Output the [x, y] coordinate of the center of the cell containing the given text.  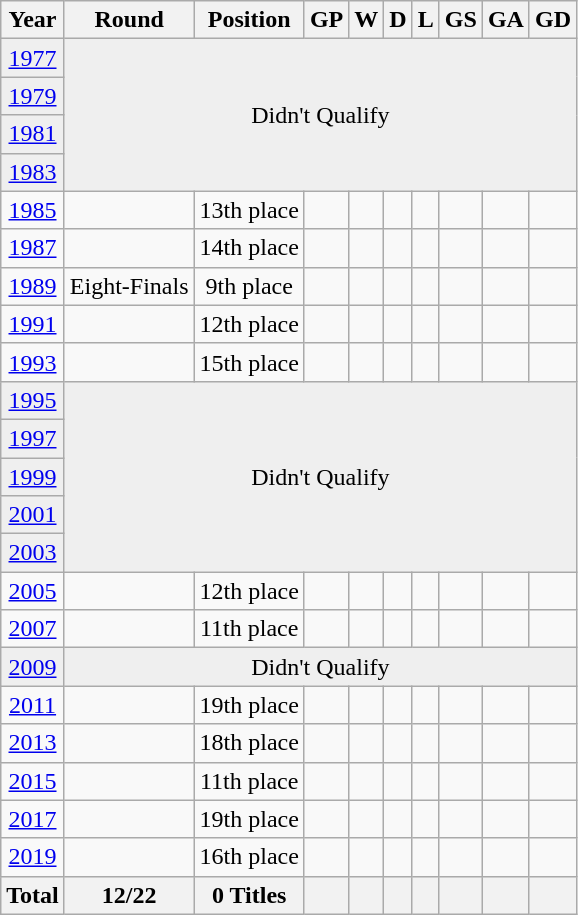
1983 [33, 172]
1991 [33, 324]
2019 [33, 857]
GD [552, 20]
16th place [249, 857]
18th place [249, 743]
0 Titles [249, 895]
2013 [33, 743]
1993 [33, 362]
W [366, 20]
1989 [33, 286]
1977 [33, 58]
1999 [33, 477]
Total [33, 895]
2003 [33, 553]
Round [129, 20]
Year [33, 20]
GP [326, 20]
2007 [33, 629]
GS [460, 20]
1979 [33, 96]
2011 [33, 705]
1997 [33, 438]
2009 [33, 667]
2005 [33, 591]
13th place [249, 210]
9th place [249, 286]
Position [249, 20]
2017 [33, 819]
14th place [249, 248]
2001 [33, 515]
D [398, 20]
1985 [33, 210]
1995 [33, 400]
L [426, 20]
GA [506, 20]
15th place [249, 362]
2015 [33, 781]
12/22 [129, 895]
Eight-Finals [129, 286]
1981 [33, 134]
1987 [33, 248]
